Extract the (X, Y) coordinate from the center of the cell holding the provided text.  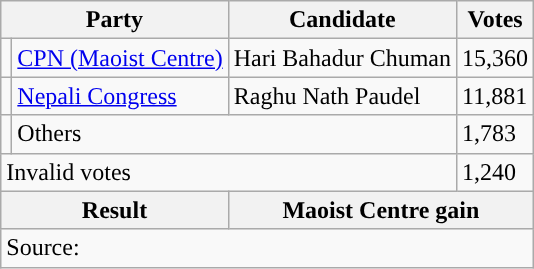
1,783 (496, 134)
15,360 (496, 58)
Raghu Nath Paudel (342, 96)
Others (234, 134)
Source: (268, 248)
Maoist Centre gain (380, 210)
Result (114, 210)
CPN (Maoist Centre) (120, 58)
Party (114, 20)
Candidate (342, 20)
Nepali Congress (120, 96)
Votes (496, 20)
Hari Bahadur Chuman (342, 58)
Invalid votes (229, 172)
1,240 (496, 172)
11,881 (496, 96)
